Locate the cell with the specified text and output its [x, y] center coordinate. 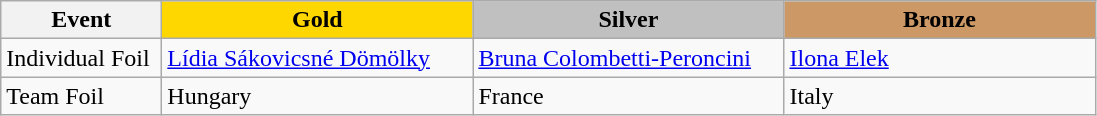
Hungary [318, 96]
Lídia Sákovicsné Dömölky [318, 58]
Bronze [940, 20]
Ilona Elek [940, 58]
Bruna Colombetti-Peroncini [628, 58]
Silver [628, 20]
Italy [940, 96]
Event [82, 20]
Individual Foil [82, 58]
Gold [318, 20]
France [628, 96]
Team Foil [82, 96]
